Determine the [x, y] coordinate at the center of the cell enclosing the given text.  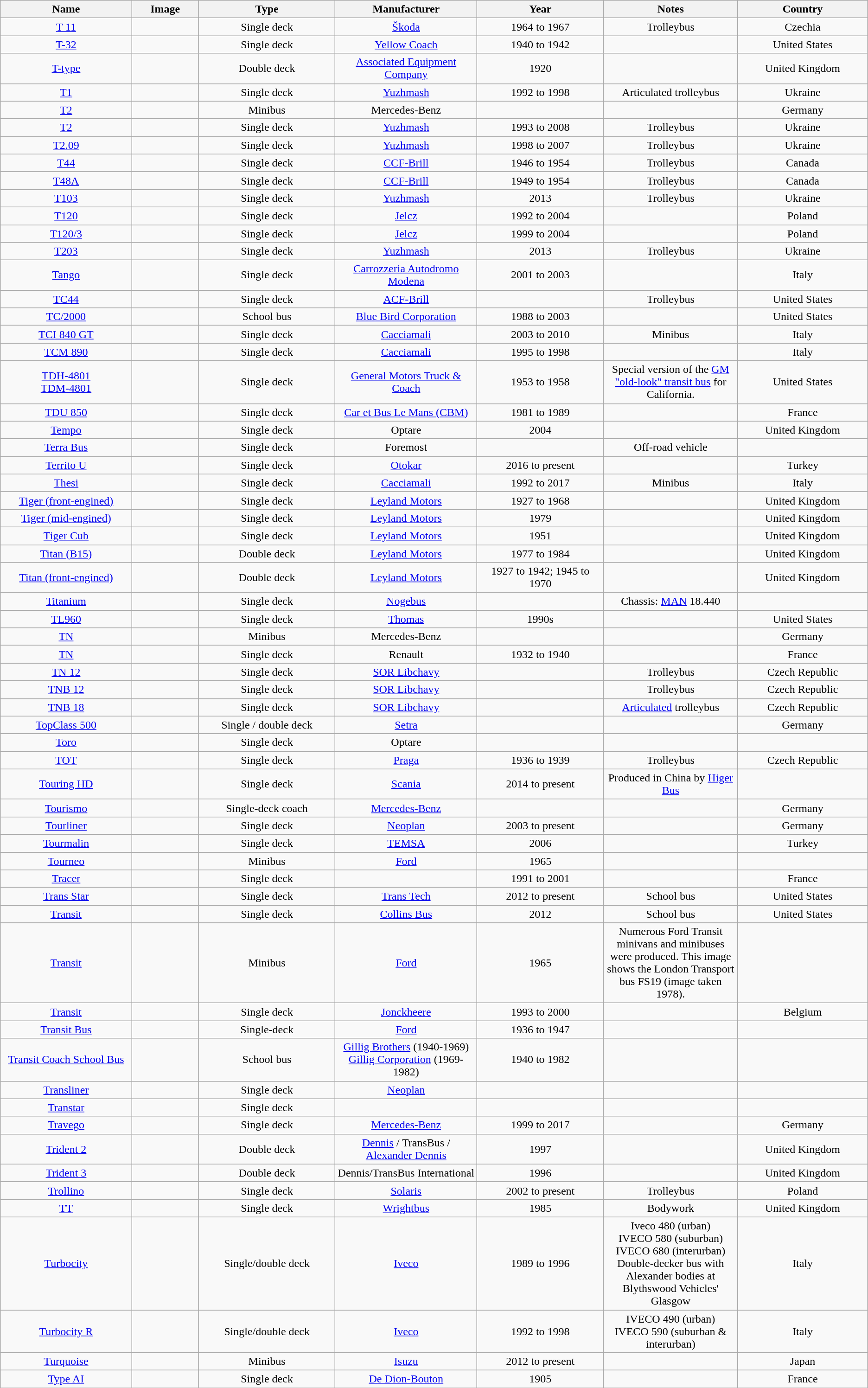
T1 [66, 92]
1992 to 2017 [541, 483]
Thomas [406, 619]
1993 to 2008 [541, 128]
Trollino [66, 1190]
1953 to 1958 [541, 382]
Tourliner [66, 825]
Setra [406, 725]
ACF-Brill [406, 299]
Renault [406, 654]
2002 to present [541, 1190]
Trident 3 [66, 1173]
Single / double deck [267, 725]
Type [267, 9]
Gillig Brothers (1940-1969)Gillig Corporation (1969-1982) [406, 1060]
Praga [406, 760]
1992 to 2004 [541, 216]
Belgium [803, 1012]
Iveco 480 (urban)IVECO 580 (suburban)IVECO 680 (interurban)Double-decker bus with Alexander bodies at Blythswood Vehicles' Glasgow [670, 1263]
2004 [541, 430]
T-32 [66, 45]
Tourismo [66, 808]
1951 [541, 536]
TC/2000 [66, 317]
Otokar [406, 465]
T203 [66, 251]
Turbocity [66, 1263]
Image [165, 9]
Collins Bus [406, 914]
Terra Bus [66, 448]
TDU 850 [66, 412]
Solaris [406, 1190]
Thesi [66, 483]
Titanium [66, 601]
TNB 18 [66, 707]
1995 to 1998 [541, 352]
TNB 12 [66, 690]
Numerous Ford Transit minivans and minibuses were produced. This image shows the London Transport bus FS19 (image taken 1978). [670, 963]
Turbocity R [66, 1331]
2006 [541, 843]
1949 to 1954 [541, 180]
TopClass 500 [66, 725]
Territo U [66, 465]
T 11 [66, 27]
1999 to 2017 [541, 1125]
1905 [541, 1379]
General Motors Truck & Coach [406, 382]
1981 to 1989 [541, 412]
2016 to present [541, 465]
Titan (B15) [66, 553]
Škoda [406, 27]
1988 to 2003 [541, 317]
Country [803, 9]
Notes [670, 9]
Tempo [66, 430]
TN 12 [66, 672]
Touring HD [66, 784]
Associated Equipment Company [406, 69]
2003 to present [541, 825]
TC44 [66, 299]
Toro [66, 742]
2012 [541, 914]
1936 to 1939 [541, 760]
Type AI [66, 1379]
Foremost [406, 448]
Yellow Coach [406, 45]
1940 to 1942 [541, 45]
Dennis / TransBus / Alexander Dennis [406, 1149]
Japan [803, 1362]
TOT [66, 760]
Transit Bus [66, 1030]
1979 [541, 518]
T103 [66, 198]
Tiger (front-engined) [66, 500]
1993 to 2000 [541, 1012]
Tourmalin [66, 843]
Manufacturer [406, 9]
Travego [66, 1125]
1997 [541, 1149]
1999 to 2004 [541, 233]
Special version of the GM "old-look" transit bus for California. [670, 382]
TCM 890 [66, 352]
Nogebus [406, 601]
Scania [406, 784]
Trident 2 [66, 1149]
1998 to 2007 [541, 145]
Tiger (mid-engined) [66, 518]
TDH-4801TDM-4801 [66, 382]
1964 to 1967 [541, 27]
De Dion-Bouton [406, 1379]
1991 to 2001 [541, 879]
T120 [66, 216]
Wrightbus [406, 1208]
Tracer [66, 879]
1927 to 1968 [541, 500]
Trans Tech [406, 896]
1936 to 1947 [541, 1030]
2001 to 2003 [541, 275]
Trans Star [66, 896]
Transtar [66, 1107]
1977 to 1984 [541, 553]
Transit Coach School Bus [66, 1060]
1940 to 1982 [541, 1060]
1927 to 1942; 1945 to 1970 [541, 578]
Transliner [66, 1090]
Produced in China by Higer Bus [670, 784]
Titan (front-engined) [66, 578]
TL960 [66, 619]
Name [66, 9]
Tiger Cub [66, 536]
2014 to present [541, 784]
Dennis/TransBus International [406, 1173]
1996 [541, 1173]
Carrozzeria Autodromo Modena [406, 275]
Car et Bus Le Mans (CBM) [406, 412]
1920 [541, 69]
Bodywork [670, 1208]
1946 to 1954 [541, 163]
1989 to 1996 [541, 1263]
TT [66, 1208]
Single-deck coach [267, 808]
T2.09 [66, 145]
T48A [66, 180]
Single-deck [267, 1030]
T120/3 [66, 233]
IVECO 490 (urban)IVECO 590 (suburban & interurban) [670, 1331]
Czechia [803, 27]
Chassis: MAN 18.440 [670, 601]
Blue Bird Corporation [406, 317]
TCI 840 GT [66, 334]
Jonckheere [406, 1012]
T44 [66, 163]
Isuzu [406, 1362]
TEMSA [406, 843]
Off-road vehicle [670, 448]
Tango [66, 275]
1990s [541, 619]
T-type [66, 69]
2003 to 2010 [541, 334]
1985 [541, 1208]
Turquoise [66, 1362]
1932 to 1940 [541, 654]
Year [541, 9]
Tourneo [66, 861]
